Return the [x, y] coordinate for the center point of the cell that contains the specified text.  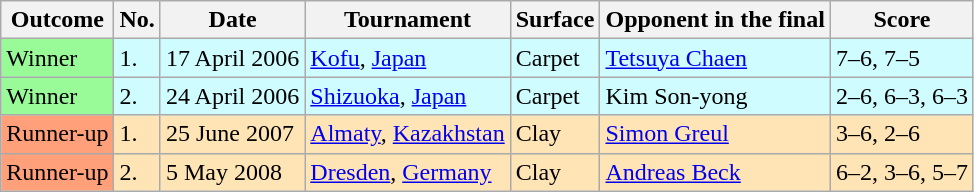
Kim Son-yong [715, 96]
Outcome [58, 20]
5 May 2008 [232, 172]
Kofu, Japan [408, 58]
Score [902, 20]
25 June 2007 [232, 134]
Date [232, 20]
Simon Greul [715, 134]
3–6, 2–6 [902, 134]
Shizuoka, Japan [408, 96]
6–2, 3–6, 5–7 [902, 172]
No. [137, 20]
Opponent in the final [715, 20]
Surface [555, 20]
Dresden, Germany [408, 172]
7–6, 7–5 [902, 58]
Andreas Beck [715, 172]
24 April 2006 [232, 96]
Tetsuya Chaen [715, 58]
Almaty, Kazakhstan [408, 134]
17 April 2006 [232, 58]
Tournament [408, 20]
2–6, 6–3, 6–3 [902, 96]
